Scan for the cell matching the given text and deliver its [x, y] coordinate at center. 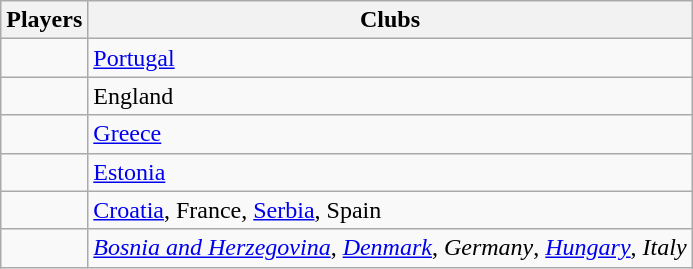
Portugal [390, 58]
Greece [390, 134]
Croatia, France, Serbia, Spain [390, 210]
Bosnia and Herzegovina, Denmark, Germany, Hungary, Italy [390, 248]
Estonia [390, 172]
Clubs [390, 20]
England [390, 96]
Players [44, 20]
